Locate the cell with the specified text and output its (X, Y) center coordinate. 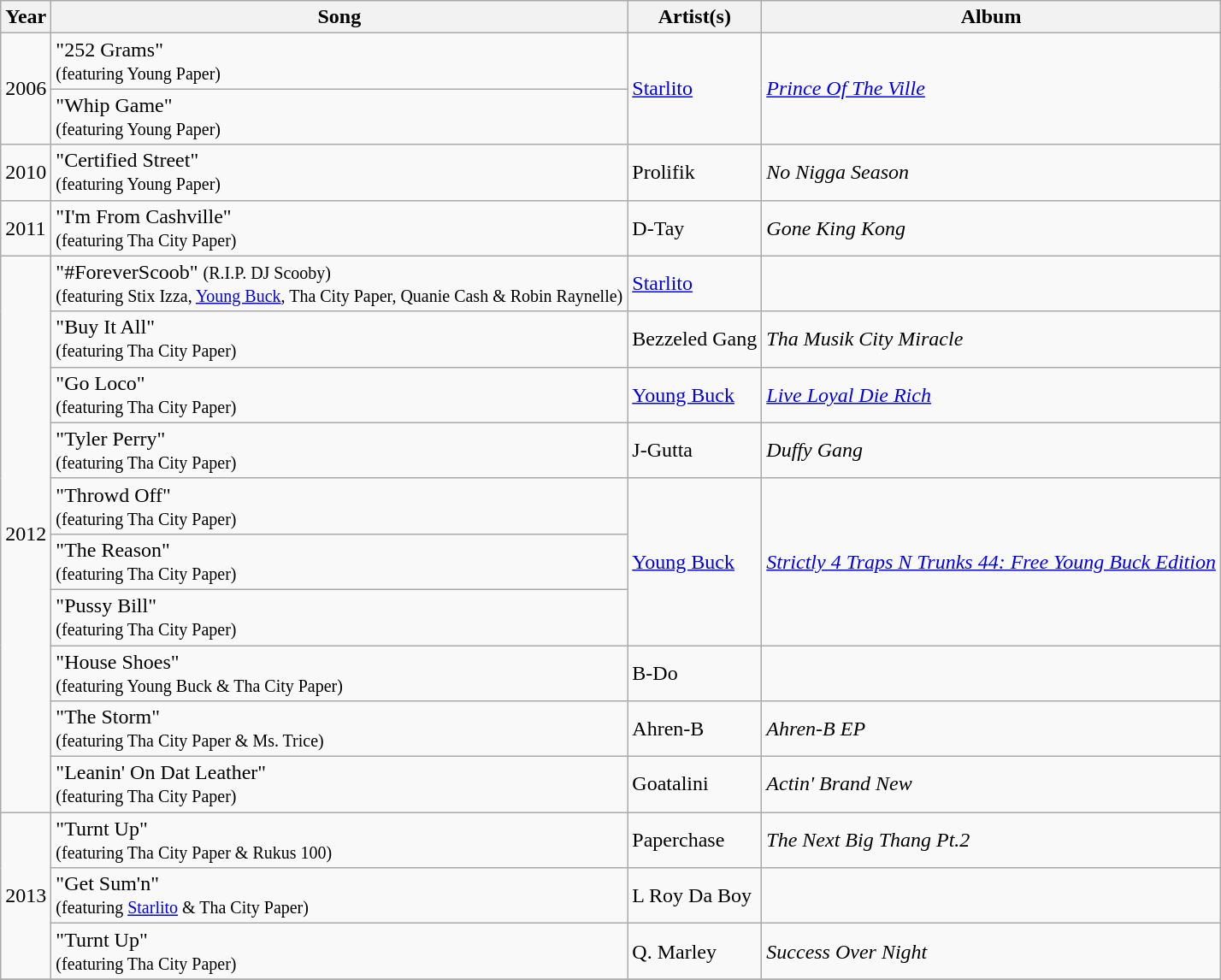
No Nigga Season (992, 173)
"Whip Game" (featuring Young Paper) (339, 116)
"#ForeverScoob" (R.I.P. DJ Scooby)(featuring Stix Izza, Young Buck, Tha City Paper, Quanie Cash & Robin Raynelle) (339, 284)
Tha Musik City Miracle (992, 339)
Ahren-B (694, 729)
"Go Loco"(featuring Tha City Paper) (339, 395)
Strictly 4 Traps N Trunks 44: Free Young Buck Edition (992, 561)
"Certified Street" (featuring Young Paper) (339, 173)
"Turnt Up" (featuring Tha City Paper) (339, 951)
2011 (26, 227)
"Tyler Perry"(featuring Tha City Paper) (339, 450)
Artist(s) (694, 17)
B-Do (694, 672)
"Leanin' On Dat Leather"(featuring Tha City Paper) (339, 785)
Gone King Kong (992, 227)
Ahren-B EP (992, 729)
L Roy Da Boy (694, 896)
Song (339, 17)
2010 (26, 173)
2012 (26, 534)
Live Loyal Die Rich (992, 395)
2006 (26, 89)
Bezzeled Gang (694, 339)
"Get Sum'n" (featuring Starlito & Tha City Paper) (339, 896)
Q. Marley (694, 951)
Paperchase (694, 840)
"Pussy Bill"(featuring Tha City Paper) (339, 617)
"The Storm"(featuring Tha City Paper & Ms. Trice) (339, 729)
D-Tay (694, 227)
"Buy It All"(featuring Tha City Paper) (339, 339)
2013 (26, 896)
Actin' Brand New (992, 785)
Prolifik (694, 173)
Duffy Gang (992, 450)
Year (26, 17)
The Next Big Thang Pt.2 (992, 840)
"The Reason"(featuring Tha City Paper) (339, 561)
Goatalini (694, 785)
Success Over Night (992, 951)
J-Gutta (694, 450)
Album (992, 17)
"I'm From Cashville" (featuring Tha City Paper) (339, 227)
"Throwd Off"(featuring Tha City Paper) (339, 506)
"Turnt Up" (featuring Tha City Paper & Rukus 100) (339, 840)
"House Shoes"(featuring Young Buck & Tha City Paper) (339, 672)
"252 Grams" (featuring Young Paper) (339, 62)
Prince Of The Ville (992, 89)
